Detect which cell encompasses the target text, then output its [x, y] center coordinate. 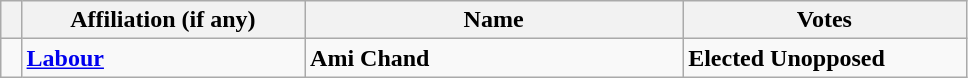
Name [494, 20]
Affiliation (if any) [163, 20]
Elected Unopposed [825, 58]
Ami Chand [494, 58]
Votes [825, 20]
Labour [163, 58]
